Return [X, Y] of the center of cell containing provided text 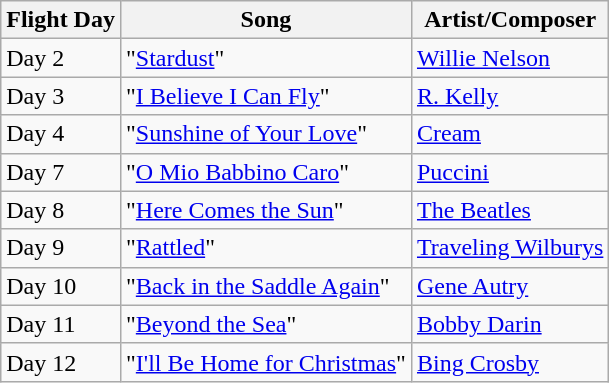
Puccini [510, 172]
Willie Nelson [510, 58]
"Here Comes the Sun" [266, 210]
Artist/Composer [510, 20]
Day 8 [61, 210]
Day 7 [61, 172]
The Beatles [510, 210]
Day 3 [61, 96]
Day 2 [61, 58]
Day 11 [61, 324]
Cream [510, 134]
"I'll Be Home for Christmas" [266, 362]
R. Kelly [510, 96]
"O Mio Babbino Caro" [266, 172]
"I Believe I Can Fly" [266, 96]
Day 12 [61, 362]
"Back in the Saddle Again" [266, 286]
"Stardust" [266, 58]
Bobby Darin [510, 324]
Day 4 [61, 134]
Day 9 [61, 248]
Day 10 [61, 286]
"Beyond the Sea" [266, 324]
Flight Day [61, 20]
"Rattled" [266, 248]
Song [266, 20]
Traveling Wilburys [510, 248]
Gene Autry [510, 286]
Bing Crosby [510, 362]
"Sunshine of Your Love" [266, 134]
